Detect which cell encompasses the target text, then output its [x, y] center coordinate. 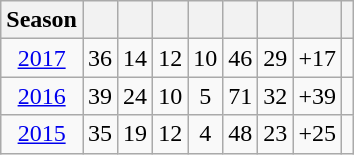
2016 [42, 96]
23 [276, 134]
35 [100, 134]
+25 [318, 134]
2017 [42, 58]
29 [276, 58]
32 [276, 96]
71 [240, 96]
39 [100, 96]
36 [100, 58]
14 [136, 58]
+39 [318, 96]
24 [136, 96]
5 [206, 96]
Season [42, 20]
19 [136, 134]
48 [240, 134]
4 [206, 134]
+17 [318, 58]
46 [240, 58]
2015 [42, 134]
